Provide the [x, y] coordinate of the cell's center where the given text is located.  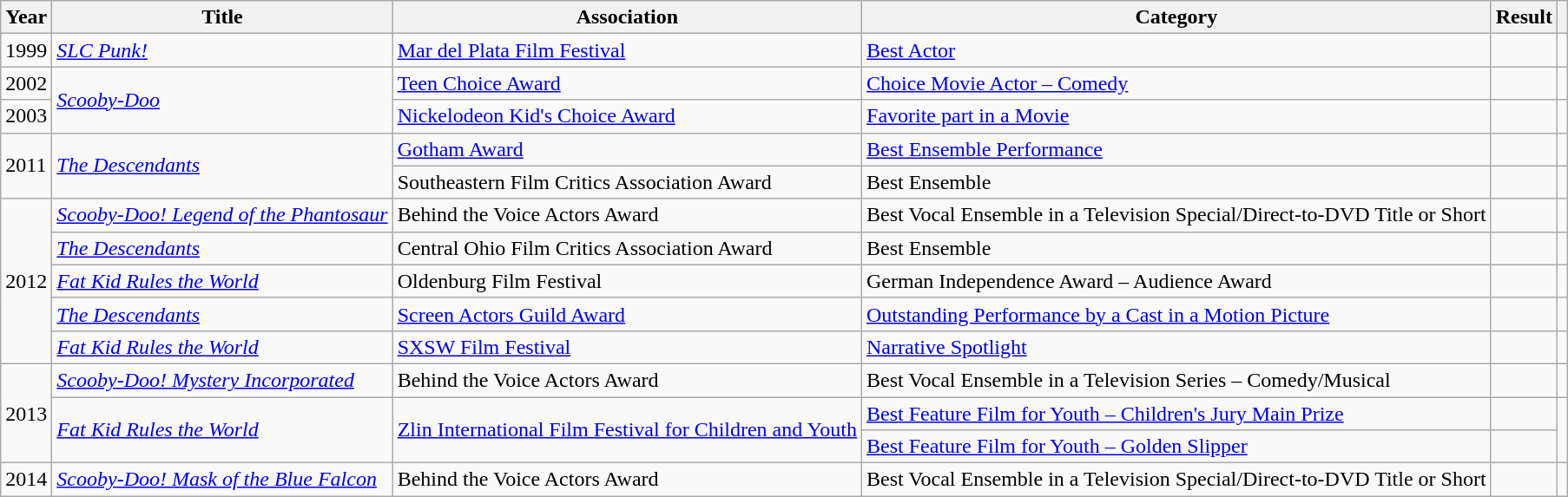
German Independence Award – Audience Award [1177, 281]
Narrative Spotlight [1177, 347]
Central Ohio Film Critics Association Award [627, 248]
Mar del Plata Film Festival [627, 50]
Year [26, 17]
2013 [26, 413]
Scooby-Doo! Mask of the Blue Falcon [222, 480]
Teen Choice Award [627, 83]
Result [1524, 17]
SLC Punk! [222, 50]
Best Feature Film for Youth – Golden Slipper [1177, 447]
Association [627, 17]
Gotham Award [627, 149]
1999 [26, 50]
2003 [26, 116]
2014 [26, 480]
SXSW Film Festival [627, 347]
Screen Actors Guild Award [627, 314]
Zlin International Film Festival for Children and Youth [627, 430]
Nickelodeon Kid's Choice Award [627, 116]
Category [1177, 17]
Title [222, 17]
Best Feature Film for Youth – Children's Jury Main Prize [1177, 414]
Scooby-Doo! Legend of the Phantosaur [222, 215]
Best Vocal Ensemble in a Television Series – Comedy/Musical [1177, 380]
2011 [26, 166]
Choice Movie Actor – Comedy [1177, 83]
Scooby-Doo! Mystery Incorporated [222, 380]
Oldenburg Film Festival [627, 281]
Favorite part in a Movie [1177, 116]
2012 [26, 281]
Best Ensemble Performance [1177, 149]
Southeastern Film Critics Association Award [627, 182]
Outstanding Performance by a Cast in a Motion Picture [1177, 314]
Best Actor [1177, 50]
2002 [26, 83]
Scooby-Doo [222, 100]
